Capture the cell that displays the provided text and extract its (x, y) central coordinate. 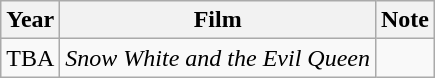
Snow White and the Evil Queen (218, 58)
Year (30, 20)
Film (218, 20)
Note (404, 20)
TBA (30, 58)
